Extract the (X, Y) coordinate from the center of the cell holding the provided text.  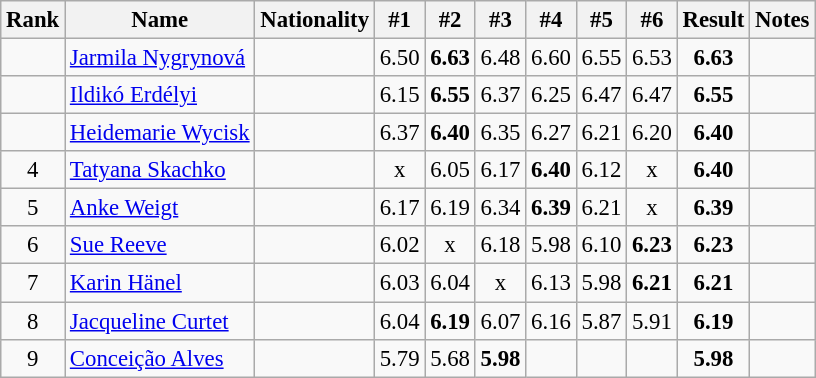
5.87 (601, 321)
Notes (782, 20)
Nationality (314, 20)
5.68 (450, 358)
Rank (33, 20)
6.60 (551, 58)
Name (160, 20)
6.07 (500, 321)
#3 (500, 20)
6.35 (500, 133)
Jacqueline Curtet (160, 321)
Tatyana Skachko (160, 170)
#5 (601, 20)
6.15 (399, 95)
Heidemarie Wycisk (160, 133)
4 (33, 170)
#1 (399, 20)
6 (33, 245)
5 (33, 208)
6.25 (551, 95)
Conceição Alves (160, 358)
5.79 (399, 358)
#6 (652, 20)
6.02 (399, 245)
6.27 (551, 133)
6.53 (652, 58)
6.18 (500, 245)
Jarmila Nygrynová (160, 58)
6.16 (551, 321)
6.13 (551, 283)
6.48 (500, 58)
6.20 (652, 133)
7 (33, 283)
Karin Hänel (160, 283)
5.91 (652, 321)
6.34 (500, 208)
Ildikó Erdélyi (160, 95)
#4 (551, 20)
9 (33, 358)
6.10 (601, 245)
#2 (450, 20)
Result (714, 20)
8 (33, 321)
6.03 (399, 283)
6.12 (601, 170)
6.50 (399, 58)
Sue Reeve (160, 245)
Anke Weigt (160, 208)
6.05 (450, 170)
